Locate the cell with the specified text and output its [x, y] center coordinate. 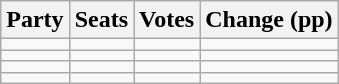
Seats [101, 20]
Votes [167, 20]
Change (pp) [269, 20]
Party [35, 20]
